Find where the given text appears and provide that cell's center as (x, y) coordinate. 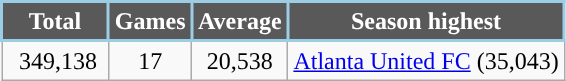
17 (150, 60)
Average (240, 22)
Games (150, 22)
Atlanta United FC (35,043) (426, 60)
20,538 (240, 60)
Season highest (426, 22)
Total (56, 22)
349,138 (56, 60)
